Scan for the cell matching the given text and deliver its (X, Y) coordinate at center. 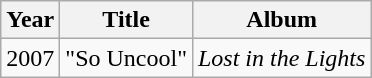
"So Uncool" (126, 58)
Album (281, 20)
Title (126, 20)
Lost in the Lights (281, 58)
Year (30, 20)
2007 (30, 58)
